Scan for the cell matching the given text and deliver its [X, Y] coordinate at center. 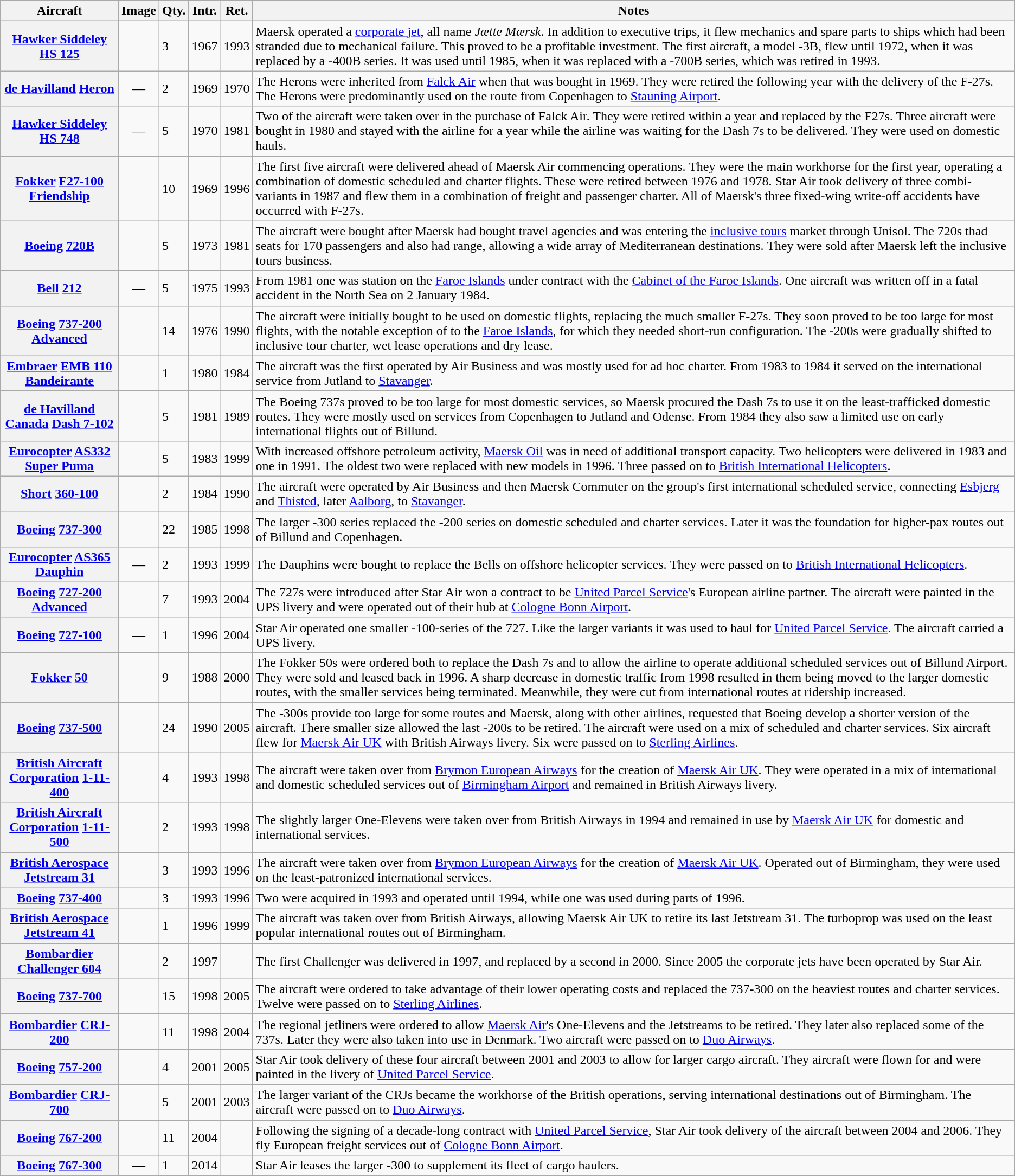
2014 [205, 1166]
The Dauphins were bought to replace the Bells on offshore helicopter services. They were passed on to British International Helicopters. [633, 565]
Eurocopter AS365 Dauphin [60, 565]
British Aerospace Jetstream 31 [60, 870]
1997 [205, 961]
Image [139, 11]
The first Challenger was delivered in 1997, and replaced by a second in 2000. Since 2005 the corporate jets have been operated by Star Air. [633, 961]
de Havilland Canada Dash 7-102 [60, 416]
1980 [205, 373]
Bombardier CRJ-700 [60, 1102]
Boeing 737-300 [60, 529]
Two were acquired in 1993 and operated until 1994, while one was used during parts of 1996. [633, 898]
Boeing 737-700 [60, 997]
Notes [633, 11]
British Aerospace Jetstream 41 [60, 926]
7 [174, 600]
Boeing 767-200 [60, 1138]
Boeing 737-500 [60, 728]
Bell 212 [60, 288]
Hawker Siddeley HS 748 [60, 131]
10 [174, 189]
1985 [205, 529]
1975 [205, 288]
1973 [205, 246]
9 [174, 678]
2003 [236, 1102]
Boeing 757-200 [60, 1067]
1989 [236, 416]
Boeing 727-200 Advanced [60, 600]
Short 360-100 [60, 493]
1988 [205, 678]
1983 [205, 459]
Bombardier Challenger 604 [60, 961]
Bombardier CRJ-200 [60, 1031]
15 [174, 997]
2000 [236, 678]
Fokker F27-100 Friendship [60, 189]
Boeing 767-300 [60, 1166]
Aircraft [60, 11]
Star Air leases the larger -300 to supplement its fleet of cargo haulers. [633, 1166]
Boeing 727-100 [60, 635]
Hawker Siddeley HS 125 [60, 46]
Ret. [236, 11]
22 [174, 529]
Intr. [205, 11]
Boeing 737-200 Advanced [60, 331]
British Aircraft Corporation 1-11-500 [60, 827]
Boeing 720B [60, 246]
14 [174, 331]
de Havilland Heron [60, 89]
Eurocopter AS332 Super Puma [60, 459]
Embraer EMB 110 Bandeirante [60, 373]
1967 [205, 46]
British Aircraft Corporation 1-11-400 [60, 777]
Boeing 737-400 [60, 898]
24 [174, 728]
1976 [205, 331]
Qty. [174, 11]
Fokker 50 [60, 678]
